Return the [x, y] coordinate for the center point of the cell that contains the specified text.  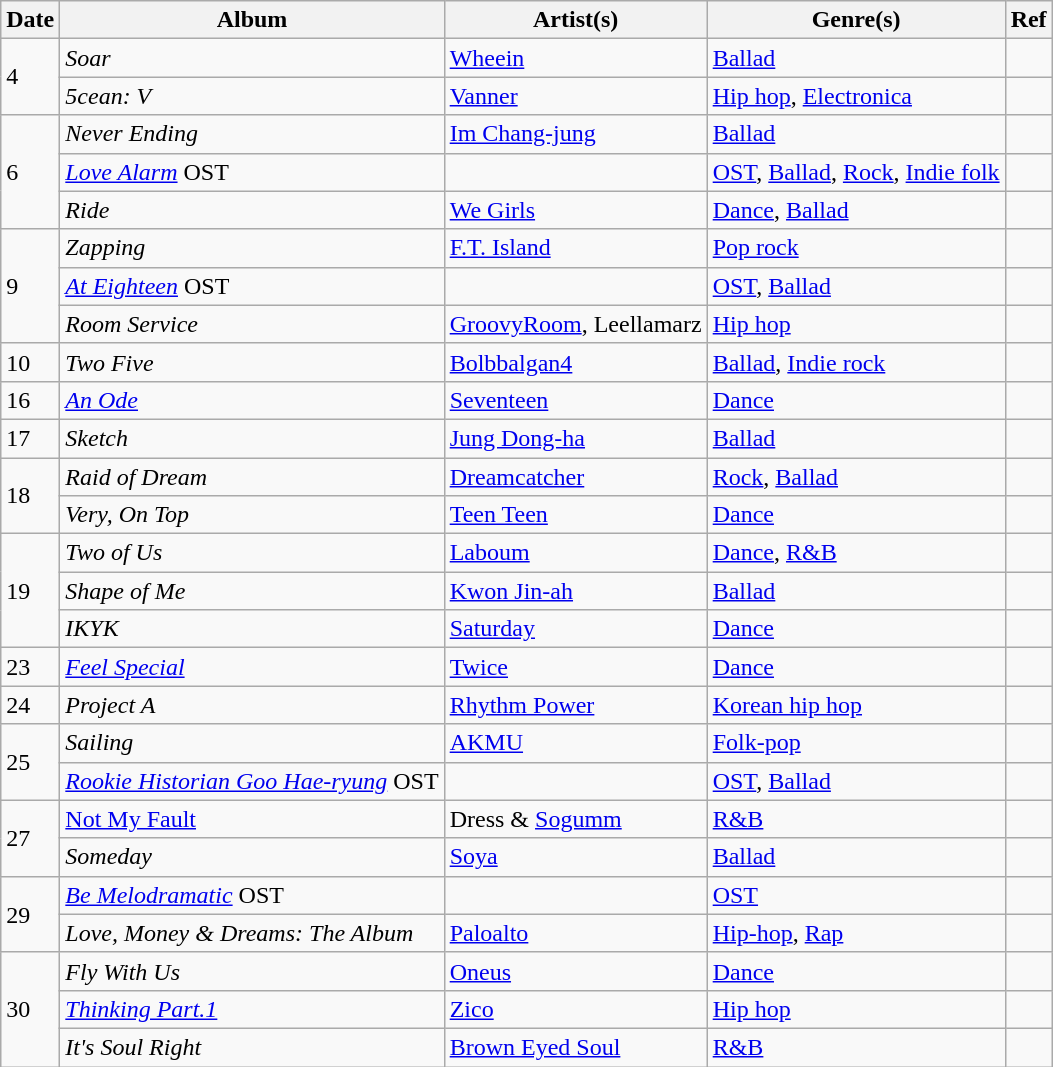
Ballad, Indie rock [856, 362]
IKYK [252, 629]
Date [30, 20]
Brown Eyed Soul [576, 1047]
9 [30, 286]
Sketch [252, 438]
4 [30, 77]
Raid of Dream [252, 477]
Im Chang-jung [576, 134]
Two of Us [252, 553]
24 [30, 705]
30 [30, 1009]
We Girls [576, 210]
It's Soul Right [252, 1047]
Dress & Sogumm [576, 819]
Dance, R&B [856, 553]
F.T. Island [576, 248]
Vanner [576, 96]
17 [30, 438]
Be Melodramatic OST [252, 895]
Rock, Ballad [856, 477]
Pop rock [856, 248]
Love Alarm OST [252, 172]
Feel Special [252, 667]
Soar [252, 58]
Teen Teen [576, 515]
Ride [252, 210]
Jung Dong-ha [576, 438]
Laboum [576, 553]
Dreamcatcher [576, 477]
19 [30, 591]
Album [252, 20]
Artist(s) [576, 20]
27 [30, 838]
Shape of Me [252, 591]
6 [30, 172]
Zico [576, 1009]
Ref [1028, 20]
Paloalto [576, 933]
Oneus [576, 971]
18 [30, 496]
Two Five [252, 362]
Wheein [576, 58]
OST [856, 895]
23 [30, 667]
Seventeen [576, 400]
29 [30, 914]
An Ode [252, 400]
At Eighteen OST [252, 286]
Zapping [252, 248]
Dance, Ballad [856, 210]
Not My Fault [252, 819]
Twice [576, 667]
Genre(s) [856, 20]
Fly With Us [252, 971]
Project A [252, 705]
GroovyRoom, Leellamarz [576, 324]
Hip-hop, Rap [856, 933]
OST, Ballad, Rock, Indie folk [856, 172]
Korean hip hop [856, 705]
Rookie Historian Goo Hae-ryung OST [252, 781]
Rhythm Power [576, 705]
Room Service [252, 324]
Love, Money & Dreams: The Album [252, 933]
Very, On Top [252, 515]
AKMU [576, 743]
Kwon Jin-ah [576, 591]
Someday [252, 857]
Folk-pop [856, 743]
Hip hop, Electronica [856, 96]
Sailing [252, 743]
5cean: V [252, 96]
Saturday [576, 629]
16 [30, 400]
10 [30, 362]
Soya [576, 857]
Never Ending [252, 134]
Bolbbalgan4 [576, 362]
25 [30, 762]
Thinking Part.1 [252, 1009]
